Locate the cell with the specified text and output its [X, Y] center coordinate. 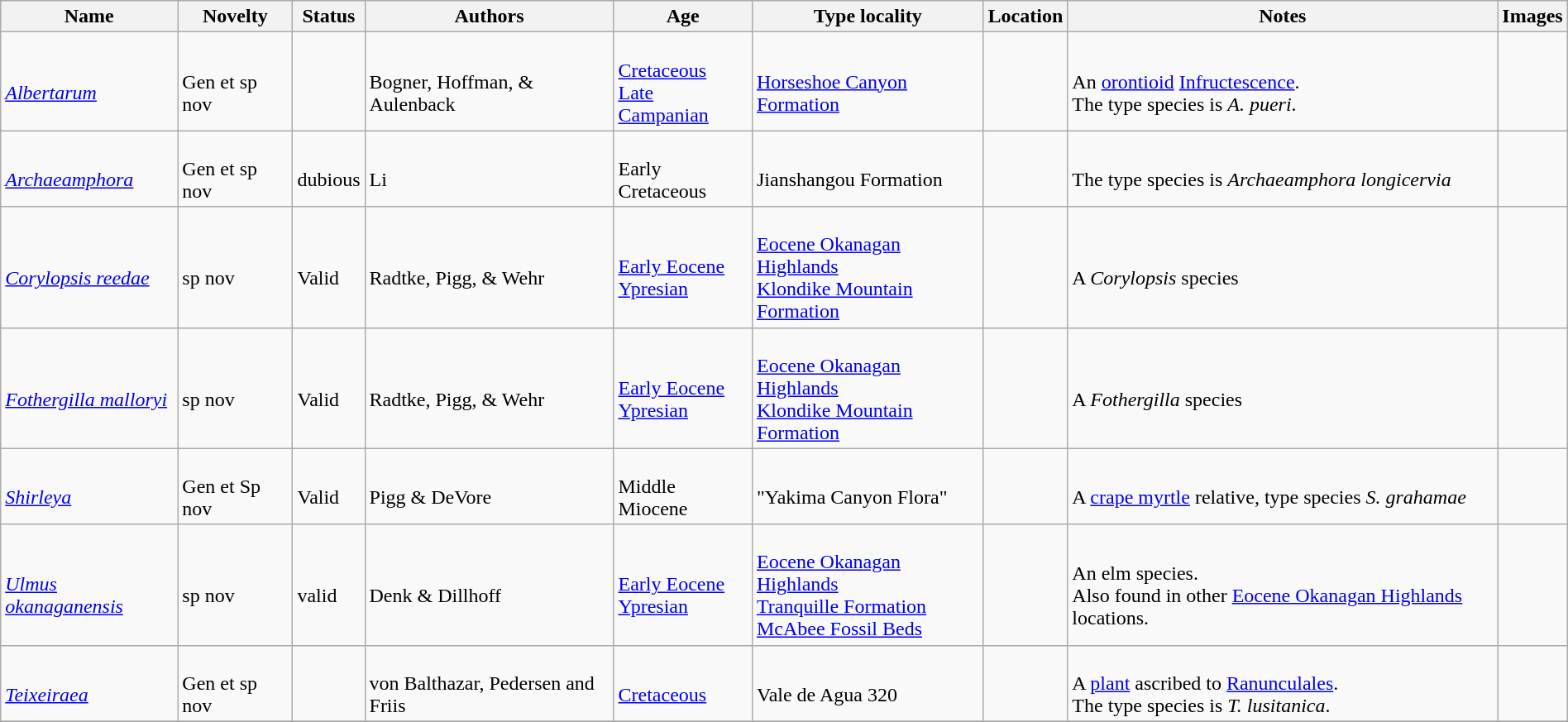
Name [89, 17]
Location [1025, 17]
"Yakima Canyon Flora" [868, 486]
Gen et Sp nov [235, 486]
Bogner, Hoffman, & Aulenback [490, 81]
Horseshoe Canyon Formation [868, 81]
Authors [490, 17]
Denk & Dillhoff [490, 585]
Cretaceous [683, 683]
Notes [1283, 17]
Jianshangou Formation [868, 169]
Age [683, 17]
Eocene Okanagan HighlandsTranquille FormationMcAbee Fossil Beds [868, 585]
von Balthazar, Pedersen and Friis [490, 683]
Fothergilla malloryi [89, 388]
Pigg & DeVore [490, 486]
dubious [329, 169]
An orontioid Infructescence.The type species is A. pueri. [1283, 81]
A Corylopsis species [1283, 267]
Status [329, 17]
A plant ascribed to Ranunculales.The type species is T. lusitanica. [1283, 683]
Archaeamphora [89, 169]
Teixeiraea [89, 683]
CretaceousLate Campanian [683, 81]
An elm species.Also found in other Eocene Okanagan Highlands locations. [1283, 585]
A crape myrtle relative, type species S. grahamae [1283, 486]
Novelty [235, 17]
Corylopsis reedae [89, 267]
valid [329, 585]
Type locality [868, 17]
Shirleya [89, 486]
Li [490, 169]
Middle Miocene [683, 486]
Albertarum [89, 81]
Vale de Agua 320 [868, 683]
A Fothergilla species [1283, 388]
The type species is Archaeamphora longicervia [1283, 169]
Images [1532, 17]
Ulmus okanaganensis [89, 585]
Early Cretaceous [683, 169]
